Locate the cell with the specified text and output its (x, y) center coordinate. 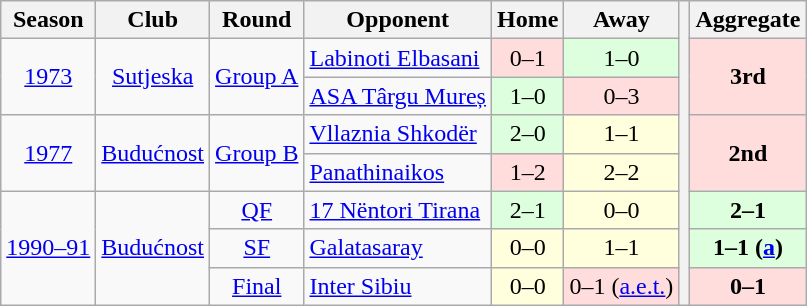
Labinoti Elbasani (398, 58)
1–1 (a) (748, 248)
1–2 (527, 172)
Inter Sibiu (398, 286)
SF (257, 248)
Home (527, 20)
1990–91 (48, 248)
Group B (257, 153)
2nd (748, 153)
Sutjeska (153, 77)
Galatasaray (398, 248)
Aggregate (748, 20)
3rd (748, 77)
Round (257, 20)
Away (622, 20)
2–2 (622, 172)
Club (153, 20)
1977 (48, 153)
ASA Târgu Mureș (398, 96)
17 Nëntori Tirana (398, 210)
Vllaznia Shkodër (398, 134)
QF (257, 210)
Panathinaikos (398, 172)
Opponent (398, 20)
Group A (257, 77)
Season (48, 20)
0–1 (a.e.t.) (622, 286)
1973 (48, 77)
2–0 (527, 134)
0–3 (622, 96)
Final (257, 286)
